Capture the cell that displays the provided text and extract its [X, Y] central coordinate. 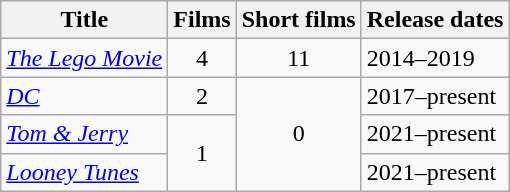
Short films [298, 20]
2017–present [435, 96]
Looney Tunes [84, 172]
2 [202, 96]
0 [298, 134]
4 [202, 58]
11 [298, 58]
1 [202, 153]
DC [84, 96]
Release dates [435, 20]
Title [84, 20]
The Lego Movie [84, 58]
Tom & Jerry [84, 134]
2014–2019 [435, 58]
Films [202, 20]
